Determine the (x, y) coordinate at the center of the cell enclosing the given text.  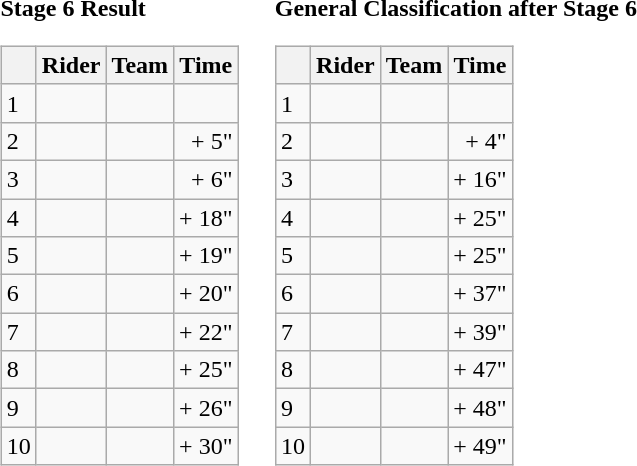
+ 49" (480, 446)
+ 18" (206, 217)
+ 48" (480, 408)
+ 20" (206, 294)
+ 6" (206, 179)
+ 5" (206, 141)
+ 22" (206, 332)
+ 39" (480, 332)
+ 19" (206, 256)
+ 47" (480, 370)
+ 30" (206, 446)
+ 37" (480, 294)
+ 4" (480, 141)
+ 16" (480, 179)
+ 26" (206, 408)
